Locate the cell with the specified text and output its (X, Y) center coordinate. 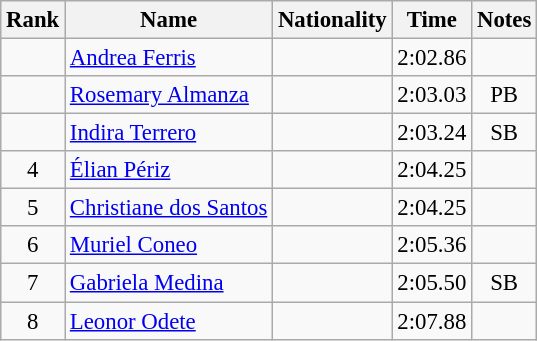
4 (33, 170)
Andrea Ferris (169, 58)
Rosemary Almanza (169, 95)
2:03.24 (432, 133)
PB (504, 95)
7 (33, 283)
Rank (33, 20)
Élian Périz (169, 170)
5 (33, 208)
Time (432, 20)
Notes (504, 20)
Muriel Coneo (169, 245)
2:03.03 (432, 95)
Indira Terrero (169, 133)
6 (33, 245)
Gabriela Medina (169, 283)
Christiane dos Santos (169, 208)
Leonor Odete (169, 321)
2:05.50 (432, 283)
2:05.36 (432, 245)
8 (33, 321)
Nationality (332, 20)
Name (169, 20)
2:02.86 (432, 58)
2:07.88 (432, 321)
